Locate the cell with the specified text and output its [x, y] center coordinate. 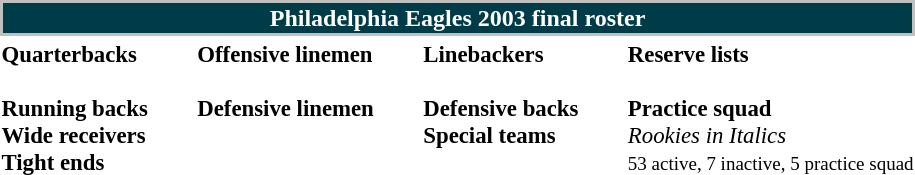
Philadelphia Eagles 2003 final roster [458, 18]
